Return the (X, Y) coordinate for the center point of the cell that contains the specified text.  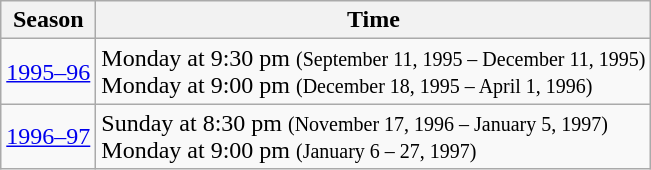
1995–96 (48, 72)
1996–97 (48, 136)
Sunday at 8:30 pm (November 17, 1996 – January 5, 1997)Monday at 9:00 pm (January 6 – 27, 1997) (374, 136)
Monday at 9:30 pm (September 11, 1995 – December 11, 1995)Monday at 9:00 pm (December 18, 1995 – April 1, 1996) (374, 72)
Season (48, 20)
Time (374, 20)
